Extract the [x, y] coordinate from the center of the cell holding the provided text.  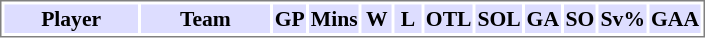
GAA [674, 18]
GA [542, 18]
OTL [448, 18]
SOL [499, 18]
SO [580, 18]
Team [206, 18]
L [408, 18]
Sv% [622, 18]
Player [70, 18]
Mins [334, 18]
GP [290, 18]
W [377, 18]
